For the text-containing cell, return its midpoint in [X, Y] coordinate format. 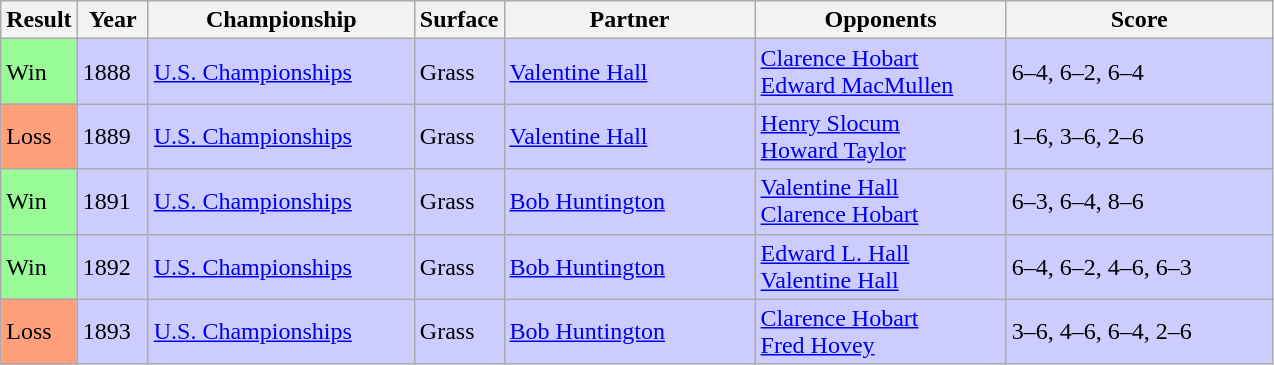
Valentine Hall Clarence Hobart [880, 202]
6–4, 6–2, 6–4 [1139, 72]
Opponents [880, 20]
6–3, 6–4, 8–6 [1139, 202]
Partner [630, 20]
6–4, 6–2, 4–6, 6–3 [1139, 266]
1888 [112, 72]
1891 [112, 202]
Score [1139, 20]
Clarence Hobart Fred Hovey [880, 332]
Edward L. Hall Valentine Hall [880, 266]
3–6, 4–6, 6–4, 2–6 [1139, 332]
Henry Slocum Howard Taylor [880, 136]
Championship [281, 20]
Surface [459, 20]
Year [112, 20]
Result [39, 20]
1892 [112, 266]
1893 [112, 332]
1–6, 3–6, 2–6 [1139, 136]
Clarence Hobart Edward MacMullen [880, 72]
1889 [112, 136]
